Identify which cell holds the provided text, then report its (x, y) central coordinate. 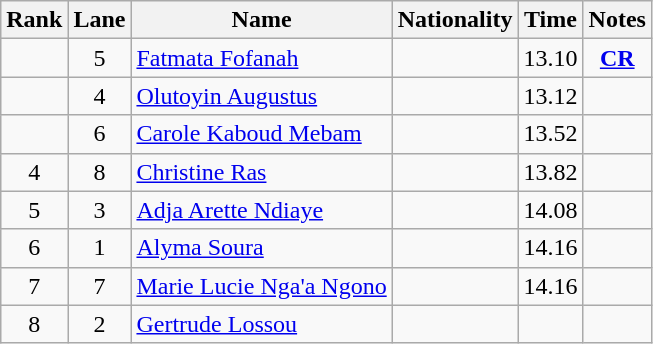
Lane (100, 20)
13.10 (550, 58)
3 (100, 210)
Nationality (455, 20)
Carole Kaboud Mebam (262, 134)
Rank (34, 20)
Name (262, 20)
1 (100, 248)
Christine Ras (262, 172)
13.52 (550, 134)
Adja Arette Ndiaye (262, 210)
Marie Lucie Nga'a Ngono (262, 286)
Notes (617, 20)
Olutoyin Augustus (262, 96)
2 (100, 324)
Alyma Soura (262, 248)
13.12 (550, 96)
14.08 (550, 210)
Time (550, 20)
Fatmata Fofanah (262, 58)
Gertrude Lossou (262, 324)
13.82 (550, 172)
CR (617, 58)
